Pinpoint the cell where the given text exists, returning its (x, y) midpoint coordinate. 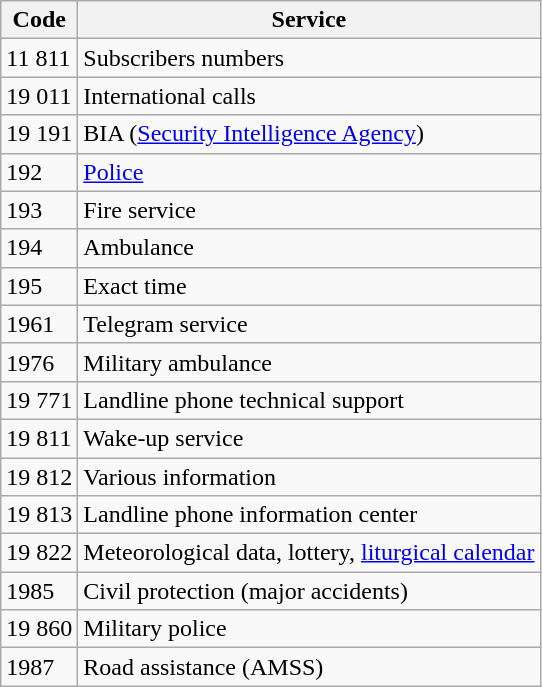
Exact time (309, 286)
Military police (309, 629)
193 (40, 210)
Subscribers numbers (309, 58)
19 822 (40, 553)
19 011 (40, 96)
Police (309, 172)
19 191 (40, 134)
1976 (40, 362)
19 860 (40, 629)
11 811 (40, 58)
1961 (40, 324)
1987 (40, 667)
Code (40, 20)
19 812 (40, 477)
195 (40, 286)
Wake-up service (309, 438)
19 813 (40, 515)
Landline phone information center (309, 515)
Meteorological data, lottery, liturgical calendar (309, 553)
19 811 (40, 438)
1985 (40, 591)
Civil protection (major accidents) (309, 591)
Ambulance (309, 248)
Service (309, 20)
Telegram service (309, 324)
Various information (309, 477)
Landline phone technical support (309, 400)
Road assistance (AMSS) (309, 667)
194 (40, 248)
International calls (309, 96)
BIA (Security Intelligence Agency) (309, 134)
Fire service (309, 210)
192 (40, 172)
19 771 (40, 400)
Military ambulance (309, 362)
